Pinpoint the cell where the given text exists, returning its [x, y] midpoint coordinate. 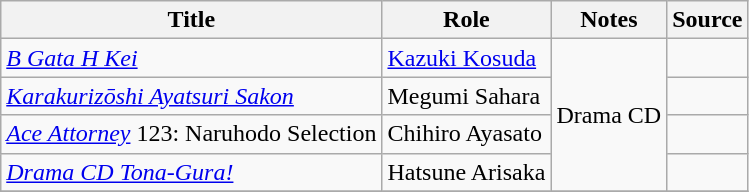
Kazuki Kosuda [466, 58]
Notes [609, 20]
Drama CD Tona-Gura! [192, 172]
Ace Attorney 123: Naruhodo Selection [192, 134]
Karakurizōshi Ayatsuri Sakon [192, 96]
B Gata H Kei [192, 58]
Role [466, 20]
Title [192, 20]
Source [708, 20]
Drama CD [609, 115]
Megumi Sahara [466, 96]
Hatsune Arisaka [466, 172]
Chihiro Ayasato [466, 134]
